Provide the [x, y] coordinate of the cell's center where the given text is located.  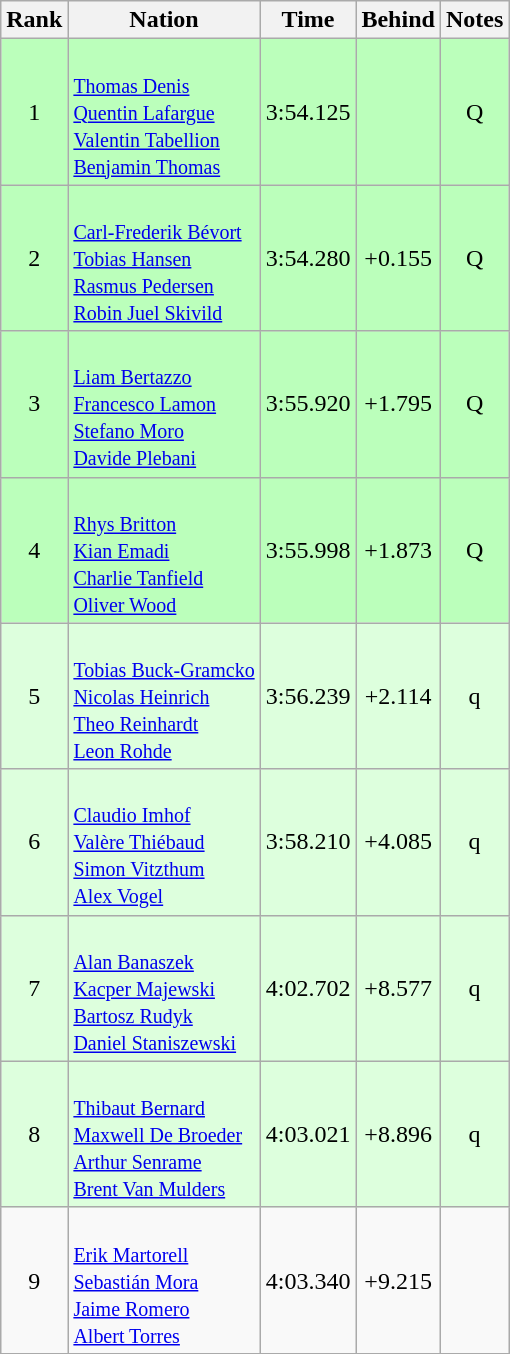
+4.085 [398, 842]
Liam BertazzoFrancesco LamonStefano MoroDavide Plebani [164, 404]
Thomas DenisQuentin LafargueValentin TabellionBenjamin Thomas [164, 112]
Claudio ImhofValère ThiébaudSimon VitzthumAlex Vogel [164, 842]
Time [308, 20]
4 [34, 550]
2 [34, 258]
Alan BanaszekKacper MajewskiBartosz RudykDaniel Staniszewski [164, 988]
3:55.998 [308, 550]
+9.215 [398, 1280]
+0.155 [398, 258]
Nation [164, 20]
Notes [474, 20]
Carl-Frederik BévortTobias HansenRasmus PedersenRobin Juel Skivild [164, 258]
7 [34, 988]
3:58.210 [308, 842]
9 [34, 1280]
3:54.125 [308, 112]
4:03.021 [308, 1134]
8 [34, 1134]
+8.896 [398, 1134]
3:54.280 [308, 258]
5 [34, 696]
Rank [34, 20]
4:03.340 [308, 1280]
3:56.239 [308, 696]
3 [34, 404]
+1.873 [398, 550]
Tobias Buck-GramckoNicolas HeinrichTheo ReinhardtLeon Rohde [164, 696]
Behind [398, 20]
6 [34, 842]
3:55.920 [308, 404]
Erik MartorellSebastián MoraJaime RomeroAlbert Torres [164, 1280]
4:02.702 [308, 988]
+1.795 [398, 404]
Rhys BrittonKian EmadiCharlie TanfieldOliver Wood [164, 550]
+2.114 [398, 696]
1 [34, 112]
Thibaut BernardMaxwell De BroederArthur SenrameBrent Van Mulders [164, 1134]
+8.577 [398, 988]
